Return the (X, Y) coordinate for the center point of the cell that contains the specified text.  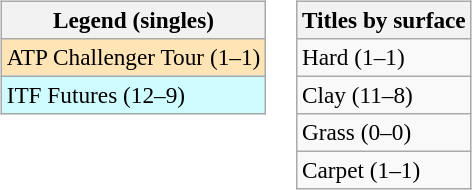
Legend (singles) (133, 20)
Carpet (1–1) (384, 171)
Grass (0–0) (384, 133)
Hard (1–1) (384, 57)
ATP Challenger Tour (1–1) (133, 57)
ITF Futures (12–9) (133, 95)
Clay (11–8) (384, 95)
Titles by surface (384, 20)
